Determine the [X, Y] coordinate at the center of the cell enclosing the given text.  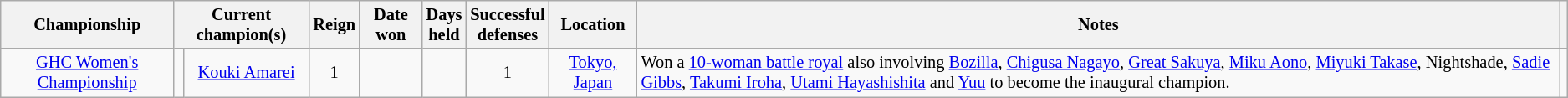
Successfuldefenses [507, 24]
Date won [391, 24]
Reign [335, 24]
Current champion(s) [242, 24]
Championship [87, 24]
Tokyo, Japan [594, 73]
Kouki Amarei [247, 73]
Notes [1099, 24]
GHC Women's Championship [87, 73]
Daysheld [445, 24]
Location [594, 24]
